Determine the [X, Y] coordinate at the center of the cell enclosing the given text.  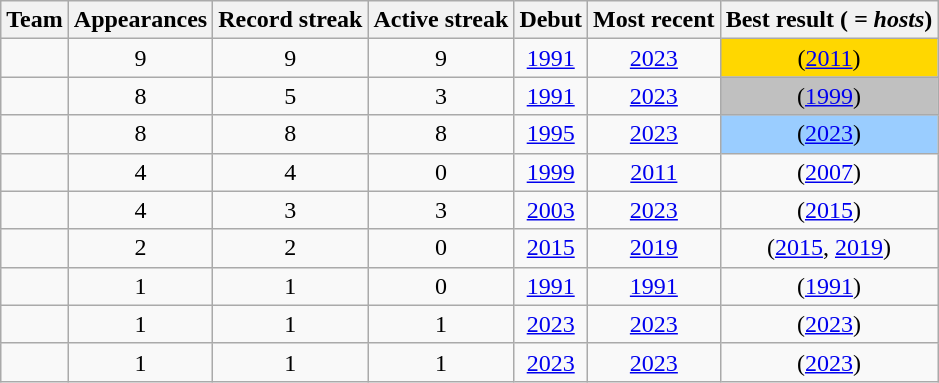
2019 [654, 248]
(1999) [829, 96]
(2011) [829, 58]
Most recent [654, 20]
Active streak [441, 20]
Team [35, 20]
Record streak [290, 20]
2011 [654, 172]
Best result ( = hosts) [829, 20]
5 [290, 96]
2015 [551, 248]
1999 [551, 172]
(2015, 2019) [829, 248]
(1991) [829, 286]
Debut [551, 20]
Appearances [140, 20]
1995 [551, 134]
(2015) [829, 210]
2003 [551, 210]
(2007) [829, 172]
